Pinpoint the cell where the given text exists, returning its [X, Y] midpoint coordinate. 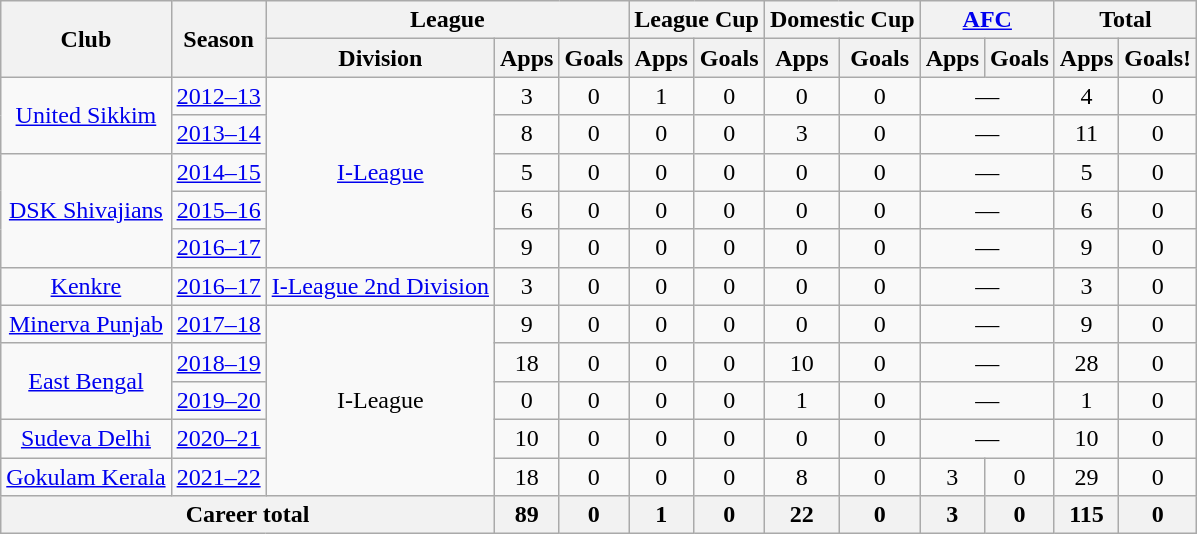
115 [1086, 515]
Domestic Cup [842, 20]
DSK Shivajians [86, 210]
United Sikkim [86, 115]
2015–16 [218, 210]
AFC [987, 20]
Goals! [1158, 58]
Total [1125, 20]
2017–18 [218, 324]
29 [1086, 477]
Kenkre [86, 286]
22 [802, 515]
Sudeva Delhi [86, 438]
2020–21 [218, 438]
2019–20 [218, 400]
East Bengal [86, 381]
League [448, 20]
2014–15 [218, 172]
89 [527, 515]
Division [380, 58]
11 [1086, 134]
2013–14 [218, 134]
2021–22 [218, 477]
Season [218, 39]
Career total [248, 515]
League Cup [697, 20]
Club [86, 39]
Minerva Punjab [86, 324]
2012–13 [218, 96]
4 [1086, 96]
I-League 2nd Division [380, 286]
28 [1086, 362]
Gokulam Kerala [86, 477]
2018–19 [218, 362]
